Determine the [x, y] coordinate at the center of the cell enclosing the given text.  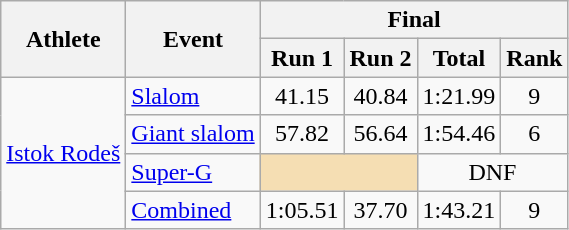
Final [414, 20]
Super-G [193, 172]
Total [459, 58]
Slalom [193, 96]
Run 1 [302, 58]
Event [193, 39]
Run 2 [380, 58]
56.64 [380, 134]
1:21.99 [459, 96]
1:54.46 [459, 134]
57.82 [302, 134]
Combined [193, 210]
Istok Rodeš [64, 153]
41.15 [302, 96]
Rank [534, 58]
Giant slalom [193, 134]
37.70 [380, 210]
1:43.21 [459, 210]
Athlete [64, 39]
DNF [492, 172]
6 [534, 134]
40.84 [380, 96]
1:05.51 [302, 210]
